Determine the [X, Y] coordinate at the center of the cell enclosing the given text.  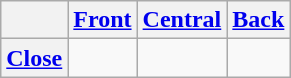
Back [258, 20]
Close [34, 58]
Front [102, 20]
Central [182, 20]
